Search for the cell housing the specified text and yield its (X, Y) center coordinate. 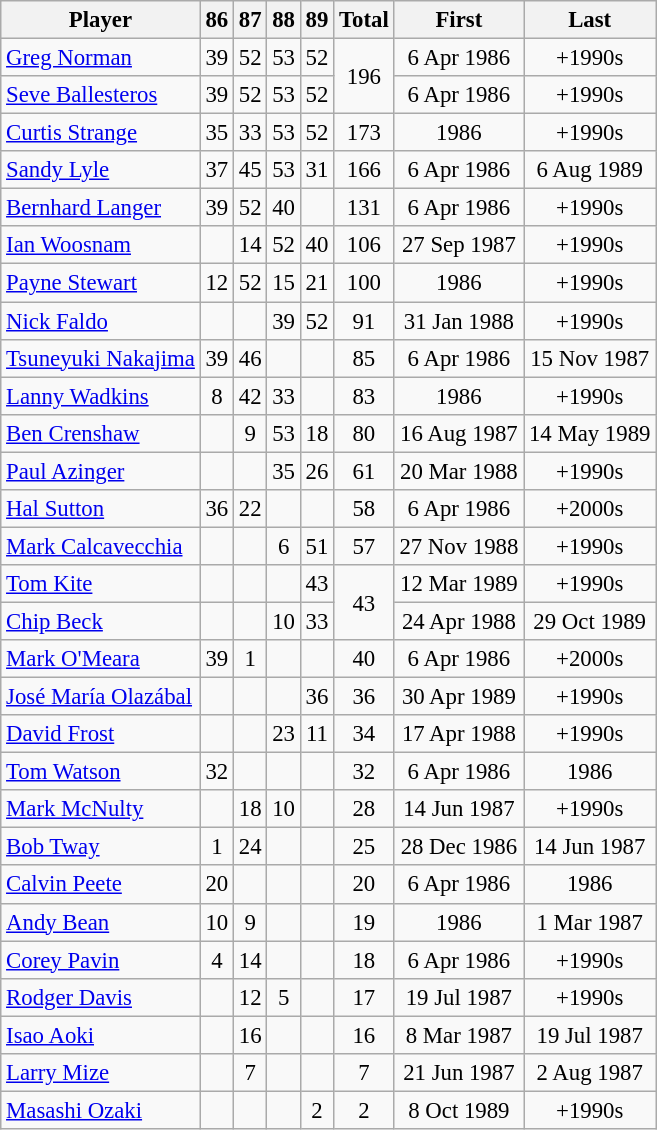
Tsuneyuki Nakajima (100, 358)
Curtis Strange (100, 133)
Bob Tway (100, 847)
Payne Stewart (100, 283)
23 (284, 734)
85 (364, 358)
196 (364, 76)
26 (316, 471)
David Frost (100, 734)
6 (284, 546)
12 Mar 1989 (459, 584)
Corey Pavin (100, 960)
37 (216, 170)
Sandy Lyle (100, 170)
106 (364, 245)
Ian Woosnam (100, 245)
24 Apr 1988 (459, 621)
Calvin Peete (100, 885)
Tom Watson (100, 772)
Mark McNulty (100, 809)
5 (284, 997)
14 May 1989 (590, 433)
15 (284, 283)
61 (364, 471)
Nick Faldo (100, 321)
Player (100, 20)
131 (364, 208)
First (459, 20)
Mark Calcavecchia (100, 546)
Isao Aoki (100, 1035)
80 (364, 433)
58 (364, 509)
25 (364, 847)
Last (590, 20)
8 (216, 396)
8 Oct 1989 (459, 1110)
42 (250, 396)
83 (364, 396)
Andy Bean (100, 922)
51 (316, 546)
1 Mar 1987 (590, 922)
Tom Kite (100, 584)
17 (364, 997)
24 (250, 847)
Mark O'Meara (100, 659)
21 (316, 283)
José María Olazábal (100, 697)
166 (364, 170)
Total (364, 20)
Paul Azinger (100, 471)
Rodger Davis (100, 997)
45 (250, 170)
Seve Ballesteros (100, 95)
46 (250, 358)
4 (216, 960)
11 (316, 734)
19 (364, 922)
17 Apr 1988 (459, 734)
91 (364, 321)
20 Mar 1988 (459, 471)
15 Nov 1987 (590, 358)
34 (364, 734)
89 (316, 20)
6 Aug 1989 (590, 170)
8 Mar 1987 (459, 1035)
Larry Mize (100, 1073)
Ben Crenshaw (100, 433)
31 Jan 1988 (459, 321)
Lanny Wadkins (100, 396)
29 Oct 1989 (590, 621)
Hal Sutton (100, 509)
2 Aug 1987 (590, 1073)
Chip Beck (100, 621)
Greg Norman (100, 58)
57 (364, 546)
Bernhard Langer (100, 208)
87 (250, 20)
21 Jun 1987 (459, 1073)
86 (216, 20)
16 Aug 1987 (459, 433)
28 (364, 809)
Masashi Ozaki (100, 1110)
88 (284, 20)
31 (316, 170)
28 Dec 1986 (459, 847)
173 (364, 133)
22 (250, 509)
100 (364, 283)
27 Sep 1987 (459, 245)
27 Nov 1988 (459, 546)
30 Apr 1989 (459, 697)
